Scan for the cell matching the given text and deliver its (x, y) coordinate at center. 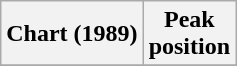
Peakposition (189, 34)
Chart (1989) (72, 34)
